Return (X, Y) of the center of cell containing provided text 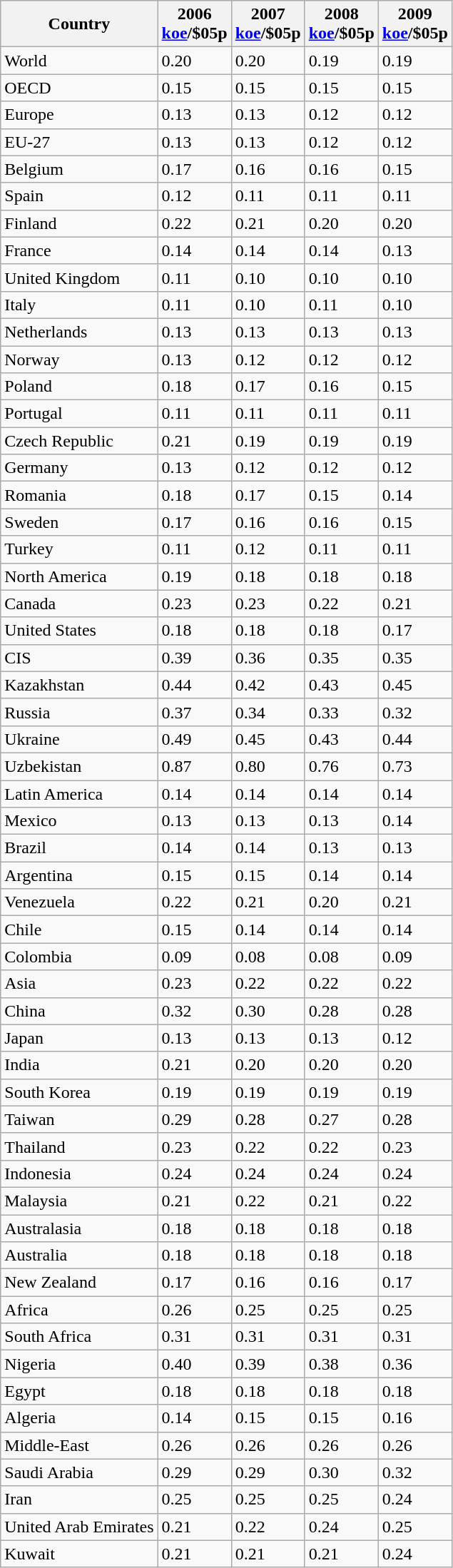
Asia (79, 984)
South Africa (79, 1337)
Iran (79, 1500)
Canada (79, 604)
0.37 (194, 712)
0.49 (194, 739)
Africa (79, 1310)
2006koe/$05p (194, 24)
0.73 (415, 766)
Taiwan (79, 1119)
United Kingdom (79, 278)
2009koe/$05p (415, 24)
Saudi Arabia (79, 1472)
Italy (79, 305)
United Arab Emirates (79, 1527)
Kuwait (79, 1554)
Thailand (79, 1146)
Portugal (79, 414)
Belgium (79, 169)
Europe (79, 115)
Finland (79, 223)
North America (79, 576)
Norway (79, 359)
0.42 (268, 685)
Romania (79, 495)
Australasia (79, 1228)
0.80 (268, 766)
0.87 (194, 766)
0.40 (194, 1364)
Egypt (79, 1391)
Kazakhstan (79, 685)
United States (79, 631)
Nigeria (79, 1364)
0.76 (341, 766)
CIS (79, 658)
0.38 (341, 1364)
Sweden (79, 522)
Malaysia (79, 1201)
Turkey (79, 549)
World (79, 61)
Venezuela (79, 902)
Germany (79, 468)
Colombia (79, 957)
0.34 (268, 712)
OECD (79, 88)
Poland (79, 387)
Middle-East (79, 1445)
Uzbekistan (79, 766)
South Korea (79, 1092)
Indonesia (79, 1174)
0.33 (341, 712)
China (79, 1011)
0.27 (341, 1119)
Ukraine (79, 739)
Japan (79, 1038)
India (79, 1065)
Czech Republic (79, 441)
Algeria (79, 1418)
Country (79, 24)
Chile (79, 930)
2007koe/$05p (268, 24)
Mexico (79, 821)
Latin America (79, 794)
2008koe/$05p (341, 24)
France (79, 250)
Brazil (79, 848)
EU-27 (79, 142)
Spain (79, 196)
Russia (79, 712)
Netherlands (79, 332)
New Zealand (79, 1283)
Australia (79, 1256)
Argentina (79, 875)
